Determine the (x, y) coordinate at the center of the cell enclosing the given text.  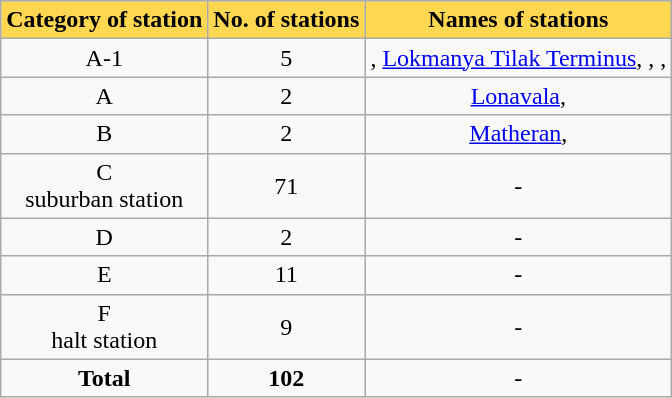
A-1 (104, 58)
Total (104, 378)
5 (286, 58)
Lonavala, (518, 96)
Matheran, (518, 134)
102 (286, 378)
, Lokmanya Tilak Terminus, , , (518, 58)
No. of stations (286, 20)
71 (286, 186)
11 (286, 275)
Names of stations (518, 20)
Csuburban station (104, 186)
Category of station (104, 20)
A (104, 96)
9 (286, 326)
B (104, 134)
E (104, 275)
Fhalt station (104, 326)
D (104, 237)
